Capture the cell that displays the provided text and extract its [X, Y] central coordinate. 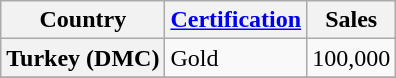
Turkey (DMC) [83, 58]
100,000 [352, 58]
Country [83, 20]
Gold [236, 58]
Certification [236, 20]
Sales [352, 20]
